For the text-containing cell, return its midpoint in (x, y) coordinate format. 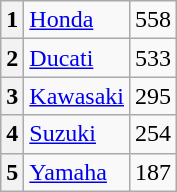
295 (154, 96)
3 (12, 96)
5 (12, 172)
2 (12, 58)
558 (154, 20)
254 (154, 134)
Yamaha (77, 172)
Suzuki (77, 134)
Ducati (77, 58)
Kawasaki (77, 96)
4 (12, 134)
187 (154, 172)
533 (154, 58)
1 (12, 20)
Honda (77, 20)
